From the cell containing the given text, extract its center point as [X, Y] coordinate. 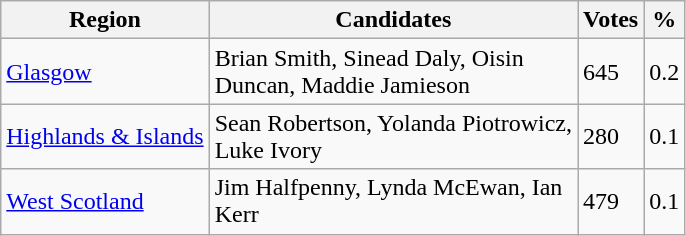
645 [611, 72]
Jim Halfpenny, Lynda McEwan, Ian Kerr [393, 202]
% [664, 20]
479 [611, 202]
Highlands & Islands [105, 136]
0.2 [664, 72]
Candidates [393, 20]
Sean Robertson, Yolanda Piotrowicz, Luke Ivory [393, 136]
280 [611, 136]
Votes [611, 20]
Region [105, 20]
West Scotland [105, 202]
Glasgow [105, 72]
Brian Smith, Sinead Daly, Oisin Duncan, Maddie Jamieson [393, 72]
